Capture the cell that displays the provided text and extract its (X, Y) central coordinate. 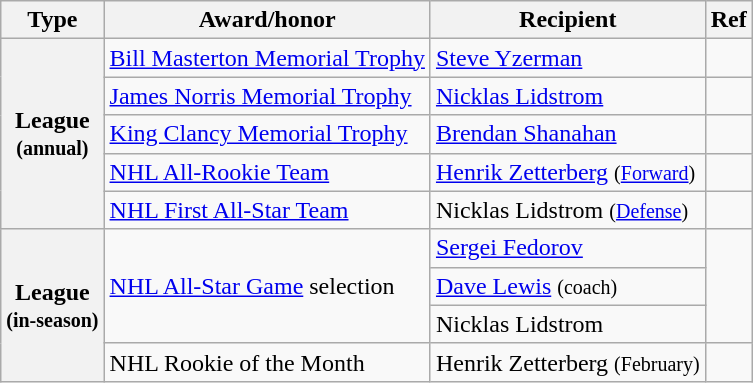
Steve Yzerman (568, 58)
NHL First All-Star Team (267, 210)
Nicklas Lidstrom (Defense) (568, 210)
League(annual) (52, 134)
King Clancy Memorial Trophy (267, 134)
NHL All-Rookie Team (267, 172)
NHL All-Star Game selection (267, 286)
Award/honor (267, 20)
Recipient (568, 20)
Henrik Zetterberg (Forward) (568, 172)
NHL Rookie of the Month (267, 362)
James Norris Memorial Trophy (267, 96)
Henrik Zetterberg (February) (568, 362)
Ref (728, 20)
Type (52, 20)
Dave Lewis (coach) (568, 286)
Sergei Fedorov (568, 248)
Bill Masterton Memorial Trophy (267, 58)
Brendan Shanahan (568, 134)
League(in-season) (52, 305)
